Detect which cell encompasses the target text, then output its [X, Y] center coordinate. 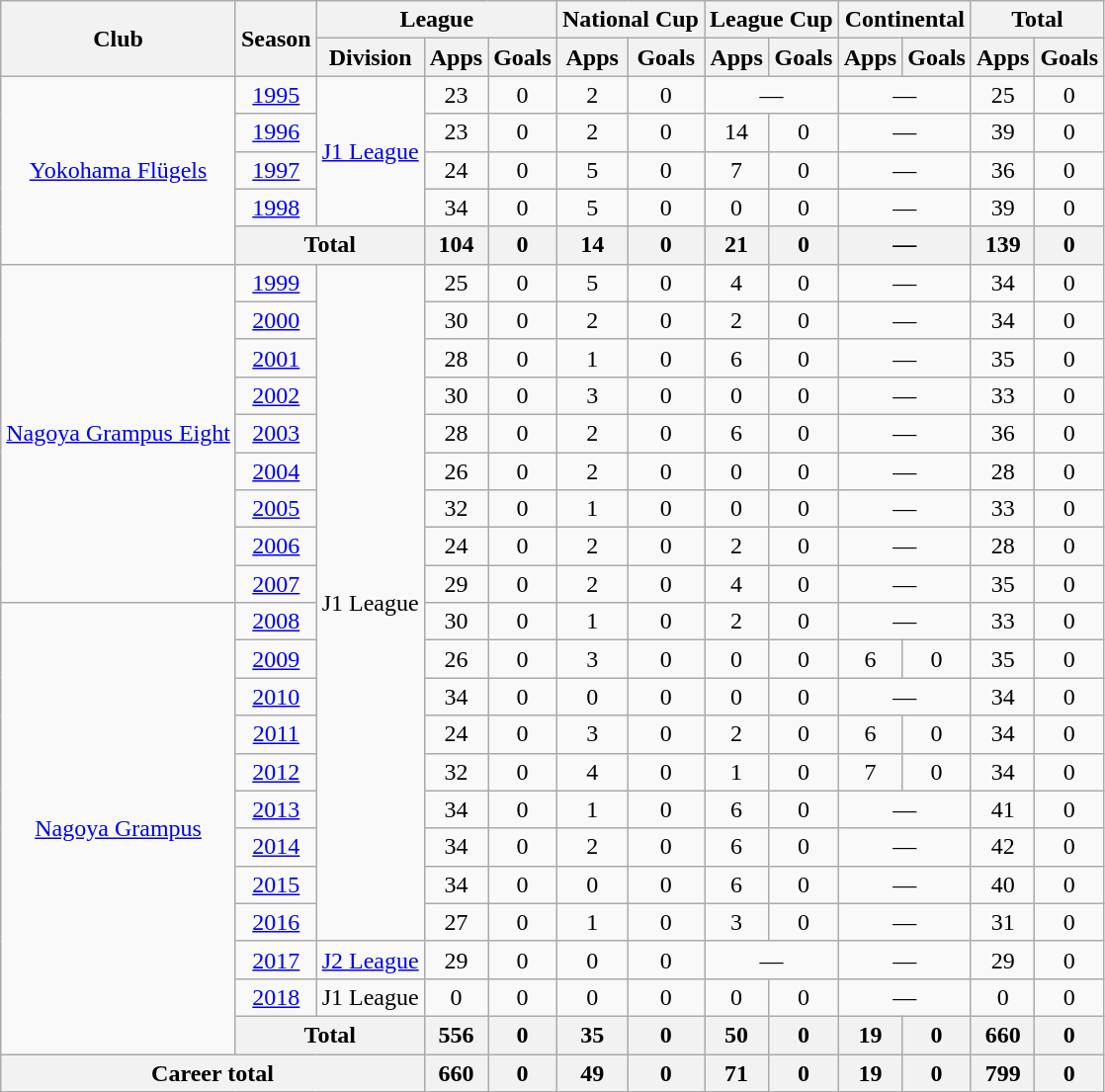
2000 [276, 320]
1995 [276, 95]
1999 [276, 283]
2011 [276, 734]
Nagoya Grampus Eight [119, 433]
42 [1002, 847]
2006 [276, 546]
50 [735, 1035]
1997 [276, 170]
2016 [276, 922]
2015 [276, 884]
2017 [276, 960]
Division [370, 57]
Continental [904, 20]
Nagoya Grampus [119, 828]
Club [119, 39]
27 [456, 922]
League Cup [771, 20]
71 [735, 1072]
2013 [276, 809]
Yokohama Flügels [119, 170]
139 [1002, 245]
104 [456, 245]
National Cup [631, 20]
1998 [276, 208]
799 [1002, 1072]
2008 [276, 622]
2007 [276, 584]
2001 [276, 358]
21 [735, 245]
League [437, 20]
2018 [276, 997]
1996 [276, 132]
41 [1002, 809]
49 [592, 1072]
556 [456, 1035]
J2 League [370, 960]
2012 [276, 772]
2003 [276, 433]
Career total [212, 1072]
Season [276, 39]
2014 [276, 847]
2010 [276, 697]
31 [1002, 922]
2005 [276, 509]
2002 [276, 395]
40 [1002, 884]
2004 [276, 471]
2009 [276, 659]
